For the text-containing cell, return its midpoint in [X, Y] coordinate format. 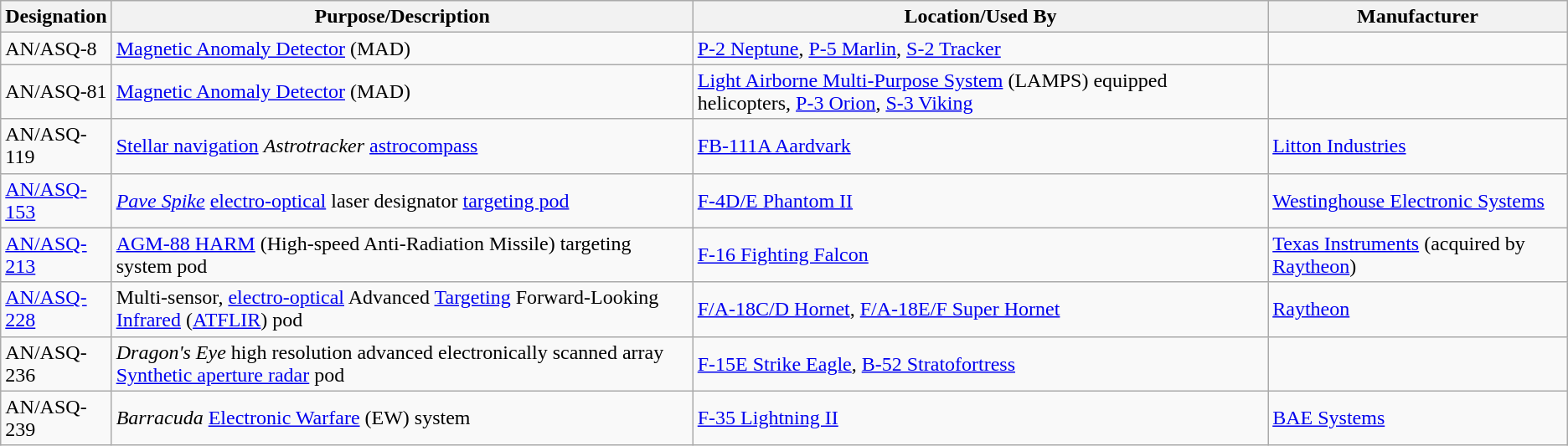
AN/ASQ-236 [56, 363]
Stellar navigation Astrotracker astrocompass [402, 146]
F-16 Fighting Falcon [980, 254]
AN/ASQ-119 [56, 146]
Pave Spike electro-optical laser designator targeting pod [402, 201]
Multi-sensor, electro-optical Advanced Targeting Forward-Looking Infrared (ATFLIR) pod [402, 310]
Manufacturer [1418, 17]
AN/ASQ-239 [56, 418]
Light Airborne Multi-Purpose System (LAMPS) equipped helicopters, P-3 Orion, S-3 Viking [980, 92]
AN/ASQ-81 [56, 92]
AN/ASQ-213 [56, 254]
Litton Industries [1418, 146]
Westinghouse Electronic Systems [1418, 201]
Dragon's Eye high resolution advanced electronically scanned array Synthetic aperture radar pod [402, 363]
FB-111A Aardvark [980, 146]
Designation [56, 17]
Barracuda Electronic Warfare (EW) system [402, 418]
F-35 Lightning II [980, 418]
Location/Used By [980, 17]
AN/ASQ-153 [56, 201]
Raytheon [1418, 310]
AN/ASQ-8 [56, 49]
P-2 Neptune, P-5 Marlin, S-2 Tracker [980, 49]
Purpose/Description [402, 17]
F-4D/E Phantom II [980, 201]
AN/ASQ-228 [56, 310]
BAE Systems [1418, 418]
AGM-88 HARM (High-speed Anti-Radiation Missile) targeting system pod [402, 254]
F-15E Strike Eagle, B-52 Stratofortress [980, 363]
Texas Instruments (acquired by Raytheon) [1418, 254]
F/A-18C/D Hornet, F/A-18E/F Super Hornet [980, 310]
